Scan for the cell matching the given text and deliver its [X, Y] coordinate at center. 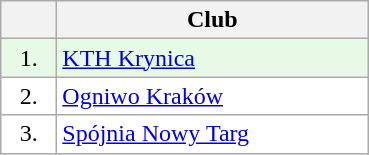
KTH Krynica [212, 58]
3. [29, 134]
2. [29, 96]
1. [29, 58]
Ogniwo Kraków [212, 96]
Club [212, 20]
Spójnia Nowy Targ [212, 134]
